For the text-containing cell, return its midpoint in [x, y] coordinate format. 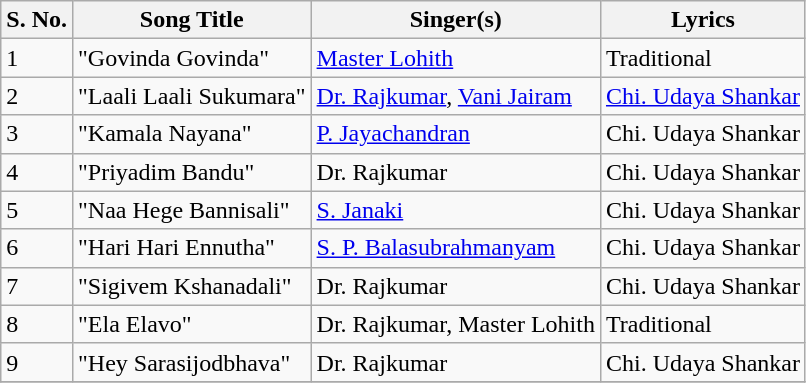
"Ela Elavo" [192, 324]
P. Jayachandran [456, 134]
S. Janaki [456, 210]
9 [37, 362]
Song Title [192, 20]
5 [37, 210]
Lyrics [702, 20]
S. P. Balasubrahmanyam [456, 248]
3 [37, 134]
S. No. [37, 20]
1 [37, 58]
Master Lohith [456, 58]
"Naa Hege Bannisali" [192, 210]
6 [37, 248]
8 [37, 324]
"Laali Laali Sukumara" [192, 96]
Dr. Rajkumar, Master Lohith [456, 324]
"Hey Sarasijodbhava" [192, 362]
"Sigivem Kshanadali" [192, 286]
"Priyadim Bandu" [192, 172]
7 [37, 286]
4 [37, 172]
Singer(s) [456, 20]
"Hari Hari Ennutha" [192, 248]
Dr. Rajkumar, Vani Jairam [456, 96]
2 [37, 96]
"Kamala Nayana" [192, 134]
"Govinda Govinda" [192, 58]
